Return (X, Y) of the center of cell containing provided text 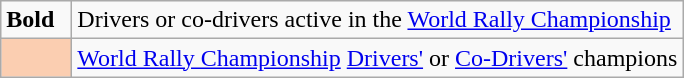
Bold (36, 20)
World Rally Championship Drivers' or Co-Drivers' champions (378, 58)
Drivers or co-drivers active in the World Rally Championship (378, 20)
